Scan for the cell matching the given text and deliver its [x, y] coordinate at center. 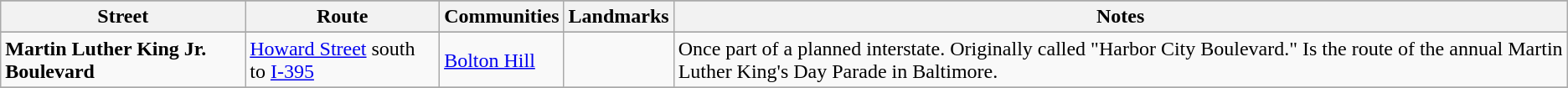
Notes [1121, 17]
Street [123, 17]
Martin Luther King Jr. Boulevard [123, 60]
Howard Street south to I-395 [343, 60]
Route [343, 17]
Communities [502, 17]
Bolton Hill [502, 60]
Landmarks [618, 17]
